Return [X, Y] of the center of cell containing provided text 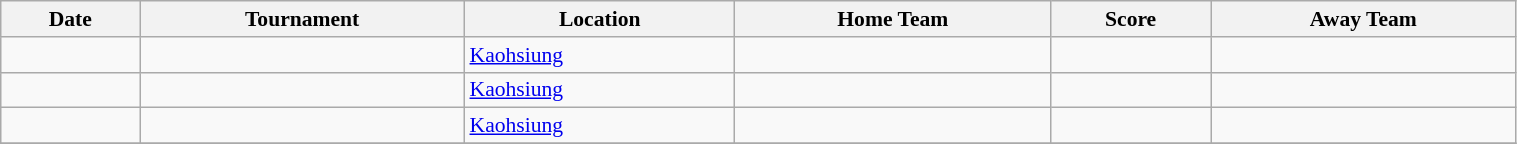
Tournament [302, 19]
Score [1131, 19]
Location [599, 19]
Date [70, 19]
Away Team [1364, 19]
Home Team [893, 19]
